Return [X, Y] of the center of cell containing provided text 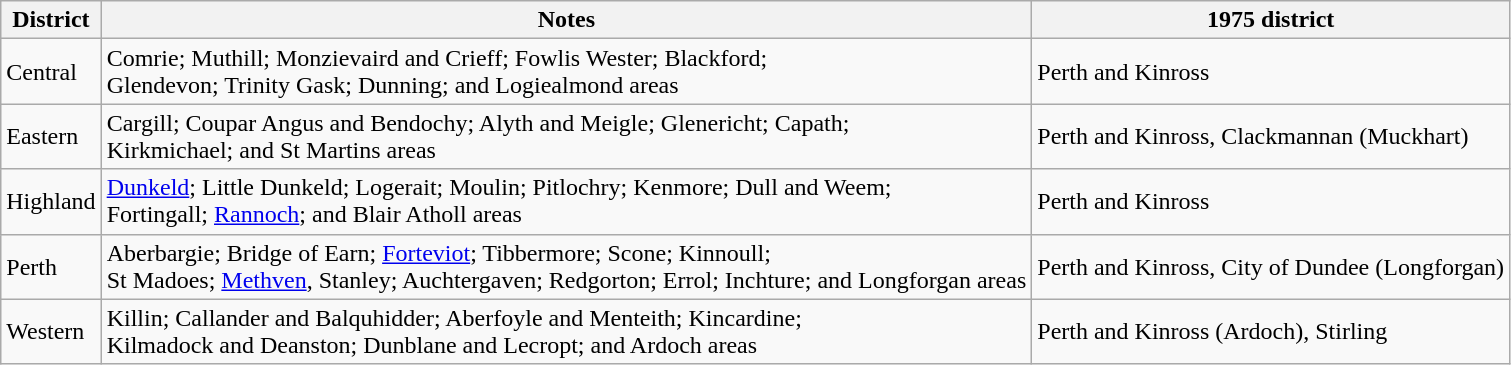
District [51, 20]
Notes [566, 20]
Comrie; Muthill; Monzievaird and Crieff; Fowlis Wester; Blackford; Glendevon; Trinity Gask; Dunning; and Logiealmond areas [566, 72]
Cargill; Coupar Angus and Bendochy; Alyth and Meigle; Glenericht; Capath; Kirkmichael; and St Martins areas [566, 136]
Perth and Kinross, City of Dundee (Longforgan) [1271, 266]
Killin; Callander and Balquhidder; Aberfoyle and Menteith; Kincardine; Kilmadock and Deanston; Dunblane and Lecropt; and Ardoch areas [566, 332]
Perth and Kinross, Clackmannan (Muckhart) [1271, 136]
Eastern [51, 136]
1975 district [1271, 20]
Highland [51, 202]
Central [51, 72]
Perth [51, 266]
Western [51, 332]
Perth and Kinross (Ardoch), Stirling [1271, 332]
Dunkeld; Little Dunkeld; Logerait; Moulin; Pitlochry; Kenmore; Dull and Weem; Fortingall; Rannoch; and Blair Atholl areas [566, 202]
